Find where the given text appears and provide that cell's center as (x, y) coordinate. 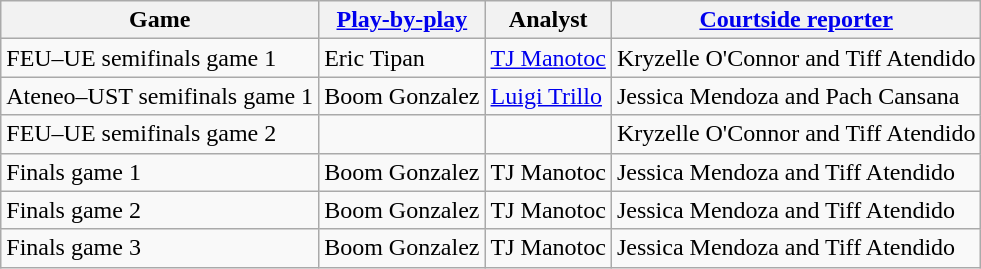
Eric Tipan (402, 58)
Ateneo–UST semifinals game 1 (160, 96)
Finals game 3 (160, 248)
Courtside reporter (796, 20)
FEU–UE semifinals game 2 (160, 134)
Luigi Trillo (548, 96)
Finals game 1 (160, 172)
Analyst (548, 20)
Play-by-play (402, 20)
Game (160, 20)
Jessica Mendoza and Pach Cansana (796, 96)
FEU–UE semifinals game 1 (160, 58)
Finals game 2 (160, 210)
